Pinpoint the cell where the given text exists, returning its (X, Y) midpoint coordinate. 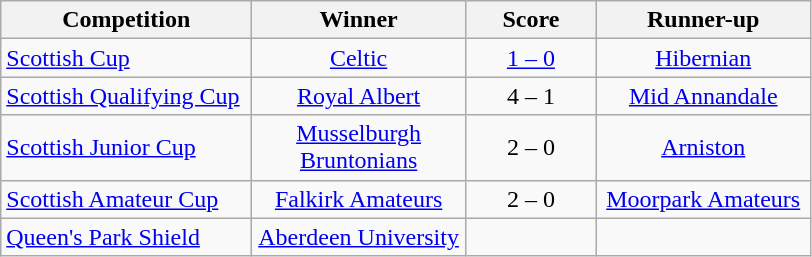
Celtic (359, 58)
4 – 1 (530, 96)
Falkirk Amateurs (359, 199)
Hibernian (703, 58)
Winner (359, 20)
Scottish Junior Cup (126, 148)
Runner-up (703, 20)
Aberdeen University (359, 237)
Moorpark Amateurs (703, 199)
Mid Annandale (703, 96)
Musselburgh Bruntonians (359, 148)
1 – 0 (530, 58)
Competition (126, 20)
Scottish Cup (126, 58)
Royal Albert (359, 96)
Scottish Qualifying Cup (126, 96)
Arniston (703, 148)
Scottish Amateur Cup (126, 199)
Queen's Park Shield (126, 237)
Score (530, 20)
